Detect which cell encompasses the target text, then output its (x, y) center coordinate. 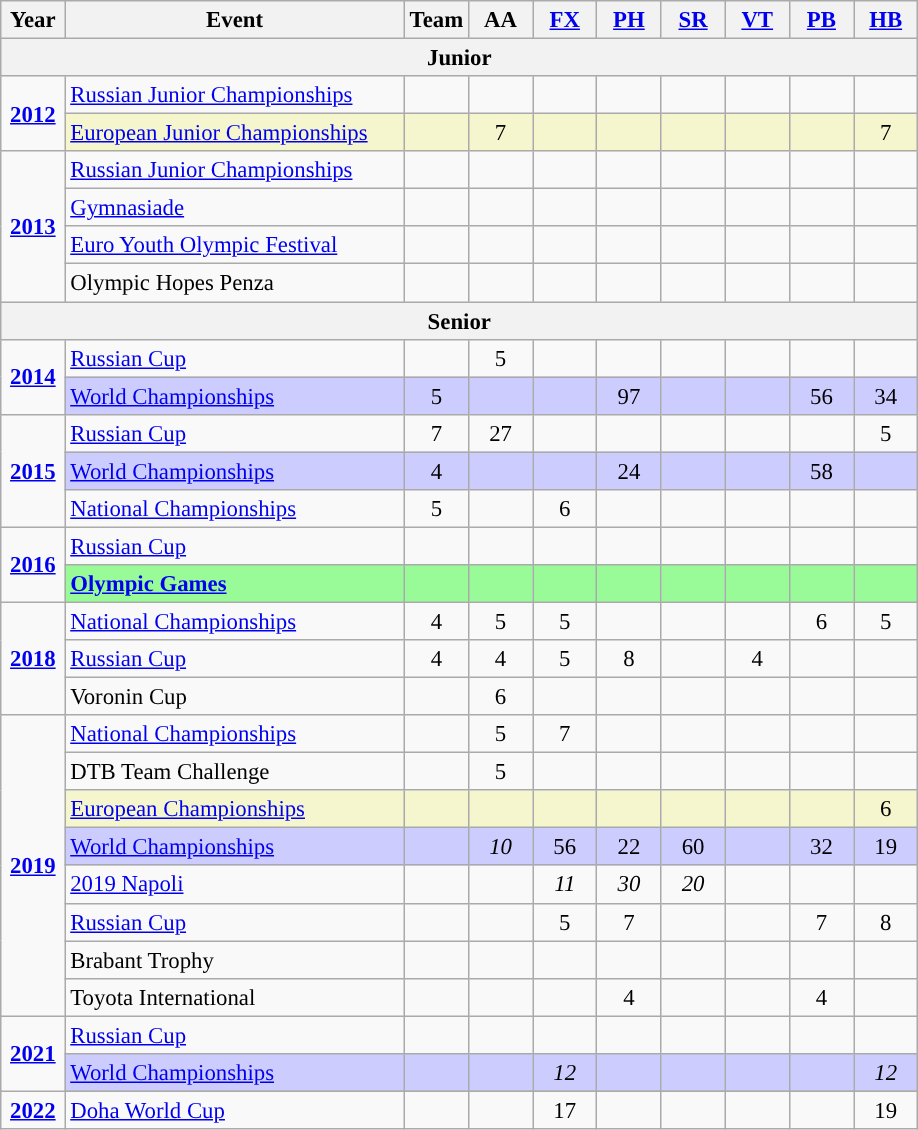
Toyota International (234, 997)
2013 (33, 226)
Olympic Hopes Penza (234, 283)
2019 Napoli (234, 885)
Year (33, 20)
97 (629, 396)
2016 (33, 564)
20 (693, 885)
2022 (33, 1110)
2021 (33, 1054)
European Championships (234, 809)
Senior (460, 321)
32 (821, 847)
Event (234, 20)
30 (629, 885)
24 (629, 471)
Doha World Cup (234, 1110)
Brabant Trophy (234, 960)
SR (693, 20)
Team (436, 20)
2015 (33, 470)
2012 (33, 114)
11 (565, 885)
27 (500, 433)
HB (886, 20)
Voronin Cup (234, 697)
Junior (460, 58)
European Junior Championships (234, 133)
2019 (33, 866)
58 (821, 471)
Gymnasiade (234, 208)
VT (757, 20)
FX (565, 20)
2014 (33, 376)
10 (500, 847)
AA (500, 20)
PH (629, 20)
PB (821, 20)
Euro Youth Olympic Festival (234, 245)
DTB Team Challenge (234, 772)
17 (565, 1110)
22 (629, 847)
2018 (33, 658)
60 (693, 847)
Olympic Games (234, 584)
34 (886, 396)
